From the cell containing the given text, extract its center point as [X, Y] coordinate. 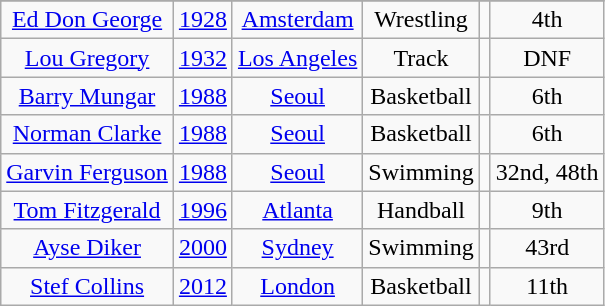
2000 [202, 248]
DNF [547, 58]
Ayse Diker [88, 248]
Norman Clarke [88, 134]
Amsterdam [297, 20]
Lou Gregory [88, 58]
Ed Don George [88, 20]
1932 [202, 58]
Garvin Ferguson [88, 172]
Atlanta [297, 210]
Sydney [297, 248]
Wrestling [421, 20]
Stef Collins [88, 286]
Barry Mungar [88, 96]
Track [421, 58]
Tom Fitzgerald [88, 210]
Los Angeles [297, 58]
9th [547, 210]
32nd, 48th [547, 172]
11th [547, 286]
London [297, 286]
2012 [202, 286]
1928 [202, 20]
Handball [421, 210]
43rd [547, 248]
4th [547, 20]
1996 [202, 210]
